Provide the (x, y) coordinate of the cell's center where the given text is located.  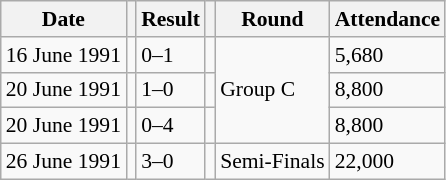
Semi-Finals (272, 162)
26 June 1991 (64, 162)
0–4 (170, 126)
3–0 (170, 162)
22,000 (388, 162)
16 June 1991 (64, 55)
Attendance (388, 19)
Group C (272, 90)
Round (272, 19)
0–1 (170, 55)
5,680 (388, 55)
Date (64, 19)
1–0 (170, 90)
Result (170, 19)
